Extract the [x, y] coordinate from the center of the cell holding the provided text.  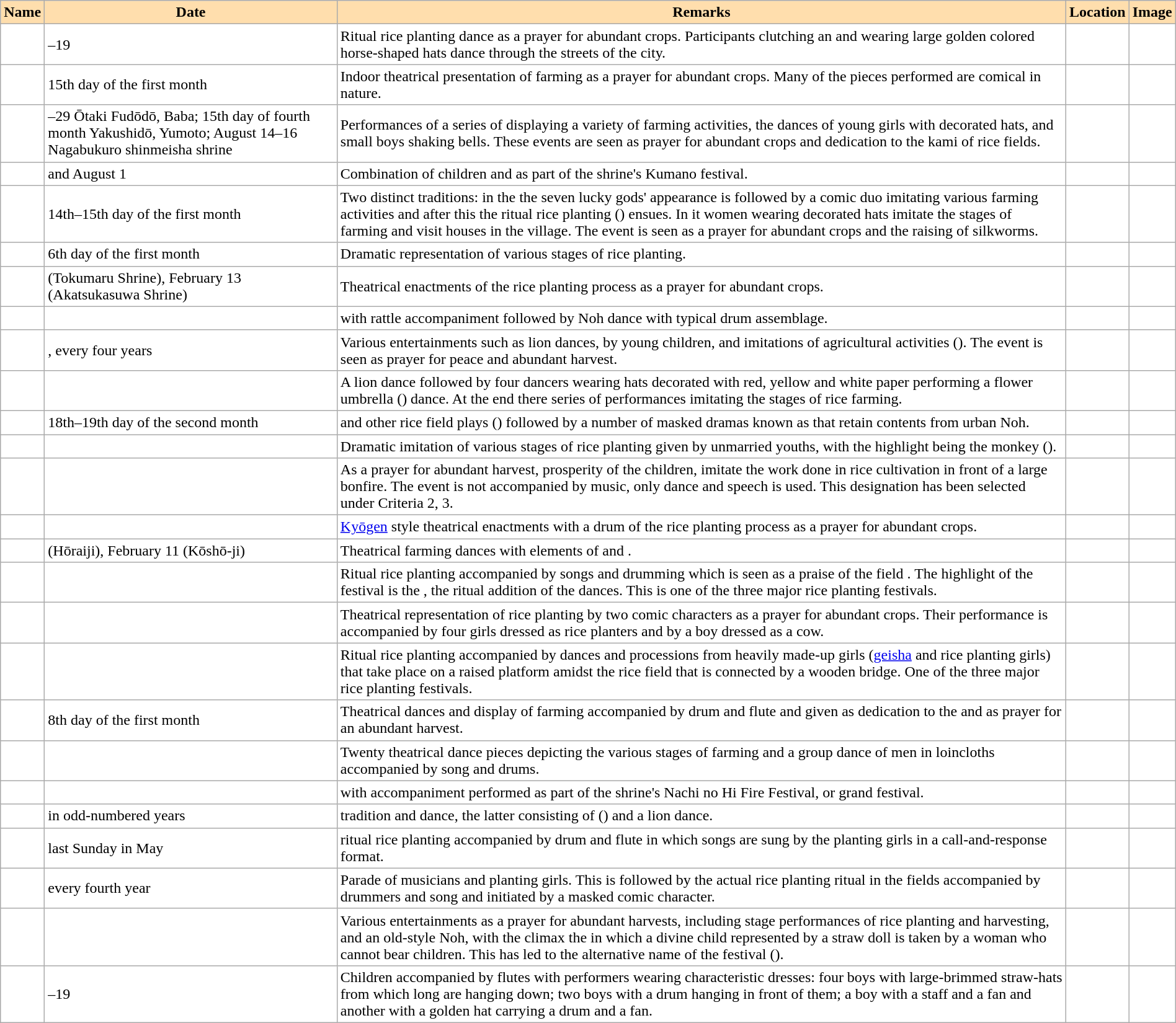
(Tokumaru Shrine), February 13 (Akatsukasuwa Shrine) [191, 286]
Twenty theatrical dance pieces depicting the various stages of farming and a group dance of men in loincloths accompanied by song and drums. [701, 760]
Dramatic imitation of various stages of rice planting given by unmarried youths, with the highlight being the monkey (). [701, 446]
tradition and dance, the latter consisting of () and a lion dance. [701, 816]
ritual rice planting accompanied by drum and flute in which songs are sung by the planting girls in a call-and-response format. [701, 848]
15th day of the first month [191, 84]
Remarks [701, 12]
–29 Ōtaki Fudōdō, Baba; 15th day of fourth month Yakushidō, Yumoto; August 14–16 Nagabukuro shinmeisha shrine [191, 133]
Theatrical dances and display of farming accompanied by drum and flute and given as dedication to the and as prayer for an abundant harvest. [701, 720]
last Sunday in May [191, 848]
, every four years [191, 350]
and August 1 [191, 174]
18th–19th day of the second month [191, 422]
and other rice field plays () followed by a number of masked dramas known as that retain contents from urban Noh. [701, 422]
6th day of the first month [191, 254]
Theatrical enactments of the rice planting process as a prayer for abundant crops. [701, 286]
Image [1152, 12]
every fourth year [191, 888]
with accompaniment performed as part of the shrine's Nachi no Hi Fire Festival, or grand festival. [701, 792]
Kyōgen style theatrical enactments with a drum of the rice planting process as a prayer for abundant crops. [701, 527]
8th day of the first month [191, 720]
Indoor theatrical presentation of farming as a prayer for abundant crops. Many of the pieces performed are comical in nature. [701, 84]
Name [22, 12]
Combination of children and as part of the shrine's Kumano festival. [701, 174]
Date [191, 12]
Theatrical farming dances with elements of and . [701, 551]
Location [1097, 12]
in odd-numbered years [191, 816]
with rattle accompaniment followed by Noh dance with typical drum assemblage. [701, 318]
(Hōraiji), February 11 (Kōshō-ji) [191, 551]
Dramatic representation of various stages of rice planting. [701, 254]
14th–15th day of the first month [191, 214]
